From the cell containing the given text, extract its center point as [X, Y] coordinate. 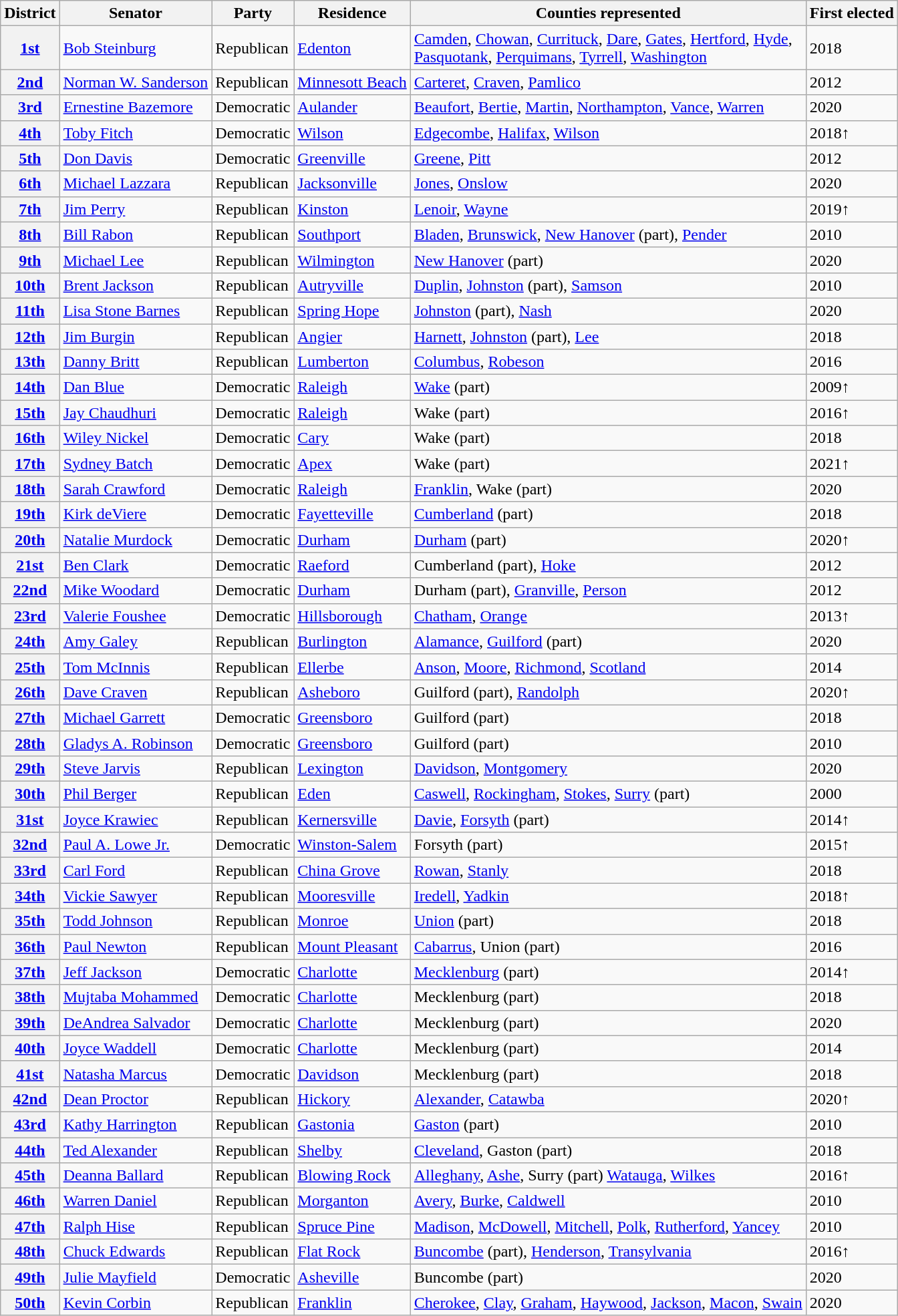
Dave Craven [136, 692]
Blowing Rock [352, 1176]
12th [30, 336]
Jeff Jackson [136, 972]
2009↑ [851, 387]
Greene, Pitt [608, 158]
2013↑ [851, 616]
Kinston [352, 209]
25th [30, 667]
Joyce Waddell [136, 1048]
19th [30, 514]
48th [30, 1252]
Jones, Onslow [608, 184]
Iredell, Yadkin [608, 896]
Joyce Krawiec [136, 820]
Natalie Murdock [136, 540]
Lisa Stone Barnes [136, 311]
Chuck Edwards [136, 1252]
20th [30, 540]
Anson, Moore, Richmond, Scotland [608, 667]
38th [30, 997]
Steve Jarvis [136, 769]
Burlington [352, 641]
Lexington [352, 769]
34th [30, 896]
39th [30, 1023]
Alamance, Guilford (part) [608, 641]
Jim Burgin [136, 336]
Cumberland (part), Hoke [608, 565]
Jay Chaudhuri [136, 413]
Natasha Marcus [136, 1074]
Wilmington [352, 260]
Kathy Harrington [136, 1124]
Dean Proctor [136, 1099]
Asheville [352, 1277]
Ted Alexander [136, 1150]
Gaston (part) [608, 1124]
Valerie Foushee [136, 616]
Paul Newton [136, 947]
Carteret, Craven, Pamlico [608, 82]
Julie Mayfield [136, 1277]
49th [30, 1277]
Carl Ford [136, 870]
9th [30, 260]
Minnesott Beach [352, 82]
14th [30, 387]
Mount Pleasant [352, 947]
32nd [30, 845]
Durham (part), Granville, Person [608, 591]
42nd [30, 1099]
Bladen, Brunswick, New Hanover (part), Pender [608, 234]
13th [30, 362]
Gladys A. Robinson [136, 744]
Cherokee, Clay, Graham, Haywood, Jackson, Macon, Swain [608, 1303]
18th [30, 489]
2nd [30, 82]
Lenoir, Wayne [608, 209]
15th [30, 413]
Avery, Burke, Caldwell [608, 1201]
Buncombe (part) [608, 1277]
Monroe [352, 921]
Paul A. Lowe Jr. [136, 845]
17th [30, 464]
Harnett, Johnston (part), Lee [608, 336]
31st [30, 820]
Autryville [352, 285]
Toby Fitch [136, 133]
Chatham, Orange [608, 616]
First elected [851, 13]
Michael Garrett [136, 717]
Madison, McDowell, Mitchell, Polk, Rutherford, Yancey [608, 1226]
Franklin, Wake (part) [608, 489]
Amy Galey [136, 641]
Alexander, Catawba [608, 1099]
Spruce Pine [352, 1226]
Sydney Batch [136, 464]
New Hanover (part) [608, 260]
29th [30, 769]
Dan Blue [136, 387]
47th [30, 1226]
Edgecombe, Halifax, Wilson [608, 133]
5th [30, 158]
Angier [352, 336]
Davie, Forsyth (part) [608, 820]
Aulander [352, 108]
Hillsborough [352, 616]
Spring Hope [352, 311]
21st [30, 565]
Lumberton [352, 362]
Phil Berger [136, 794]
Danny Britt [136, 362]
2000 [851, 794]
Forsyth (part) [608, 845]
40th [30, 1048]
4th [30, 133]
46th [30, 1201]
Raeford [352, 565]
Shelby [352, 1150]
Sarah Crawford [136, 489]
Mooresville [352, 896]
41st [30, 1074]
Michael Lee [136, 260]
Kirk deViere [136, 514]
Rowan, Stanly [608, 870]
Duplin, Johnston (part), Samson [608, 285]
Kevin Corbin [136, 1303]
Kernersville [352, 820]
Guilford (part), Randolph [608, 692]
DeAndrea Salvador [136, 1023]
27th [30, 717]
Columbus, Robeson [608, 362]
Davidson [352, 1074]
37th [30, 972]
6th [30, 184]
Eden [352, 794]
3rd [30, 108]
Norman W. Sanderson [136, 82]
7th [30, 209]
Asheboro [352, 692]
45th [30, 1176]
Southport [352, 234]
Franklin [352, 1303]
Party [253, 13]
50th [30, 1303]
36th [30, 947]
Ralph Hise [136, 1226]
Bill Rabon [136, 234]
22nd [30, 591]
Jim Perry [136, 209]
Ernestine Bazemore [136, 108]
Bob Steinburg [136, 48]
Cabarrus, Union (part) [608, 947]
1st [30, 48]
Todd Johnson [136, 921]
44th [30, 1150]
11th [30, 311]
Johnston (part), Nash [608, 311]
Ellerbe [352, 667]
Greenville [352, 158]
30th [30, 794]
Residence [352, 13]
Senator [136, 13]
Camden, Chowan, Currituck, Dare, Gates, Hertford, Hyde,Pasquotank, Perquimans, Tyrrell, Washington [608, 48]
16th [30, 438]
Don Davis [136, 158]
2015↑ [851, 845]
Brent Jackson [136, 285]
Jacksonville [352, 184]
District [30, 13]
Counties represented [608, 13]
Cumberland (part) [608, 514]
2021↑ [851, 464]
35th [30, 921]
Mujtaba Mohammed [136, 997]
Fayetteville [352, 514]
Alleghany, Ashe, Surry (part) Watauga, Wilkes [608, 1176]
26th [30, 692]
Mike Woodard [136, 591]
Tom McInnis [136, 667]
Wilson [352, 133]
Morganton [352, 1201]
Cary [352, 438]
Vickie Sawyer [136, 896]
23rd [30, 616]
Cleveland, Gaston (part) [608, 1150]
43rd [30, 1124]
Ben Clark [136, 565]
Caswell, Rockingham, Stokes, Surry (part) [608, 794]
Michael Lazzara [136, 184]
Gastonia [352, 1124]
28th [30, 744]
Flat Rock [352, 1252]
Beaufort, Bertie, Martin, Northampton, Vance, Warren [608, 108]
Edenton [352, 48]
China Grove [352, 870]
Durham (part) [608, 540]
Wiley Nickel [136, 438]
Apex [352, 464]
Davidson, Montgomery [608, 769]
2019↑ [851, 209]
10th [30, 285]
Union (part) [608, 921]
Warren Daniel [136, 1201]
Winston-Salem [352, 845]
Deanna Ballard [136, 1176]
Hickory [352, 1099]
24th [30, 641]
Buncombe (part), Henderson, Transylvania [608, 1252]
8th [30, 234]
33rd [30, 870]
